Find where the given text appears and provide that cell's center as [X, Y] coordinate. 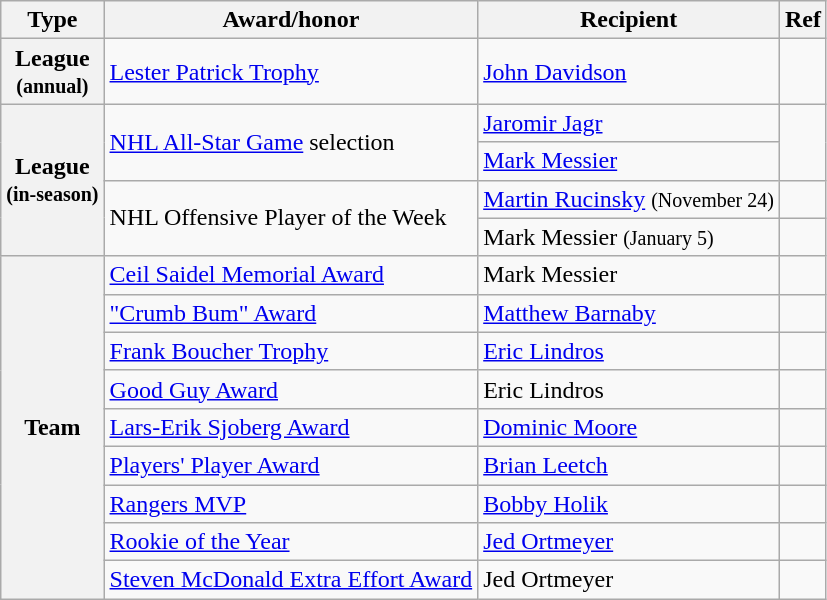
Rangers MVP [291, 503]
NHL Offensive Player of the Week [291, 218]
League(annual) [52, 72]
Lester Patrick Trophy [291, 72]
Martin Rucinsky (November 24) [629, 199]
Ceil Saidel Memorial Award [291, 275]
Good Guy Award [291, 389]
Matthew Barnaby [629, 313]
"Crumb Bum" Award [291, 313]
Ref [802, 20]
Dominic Moore [629, 427]
Team [52, 428]
John Davidson [629, 72]
Steven McDonald Extra Effort Award [291, 580]
Bobby Holik [629, 503]
Players' Player Award [291, 465]
Jaromir Jagr [629, 123]
Recipient [629, 20]
Frank Boucher Trophy [291, 351]
Type [52, 20]
Lars-Erik Sjoberg Award [291, 427]
Rookie of the Year [291, 542]
Brian Leetch [629, 465]
Award/honor [291, 20]
Mark Messier (January 5) [629, 237]
League(in-season) [52, 180]
NHL All-Star Game selection [291, 142]
